Extract the (X, Y) coordinate from the center of the cell holding the provided text.  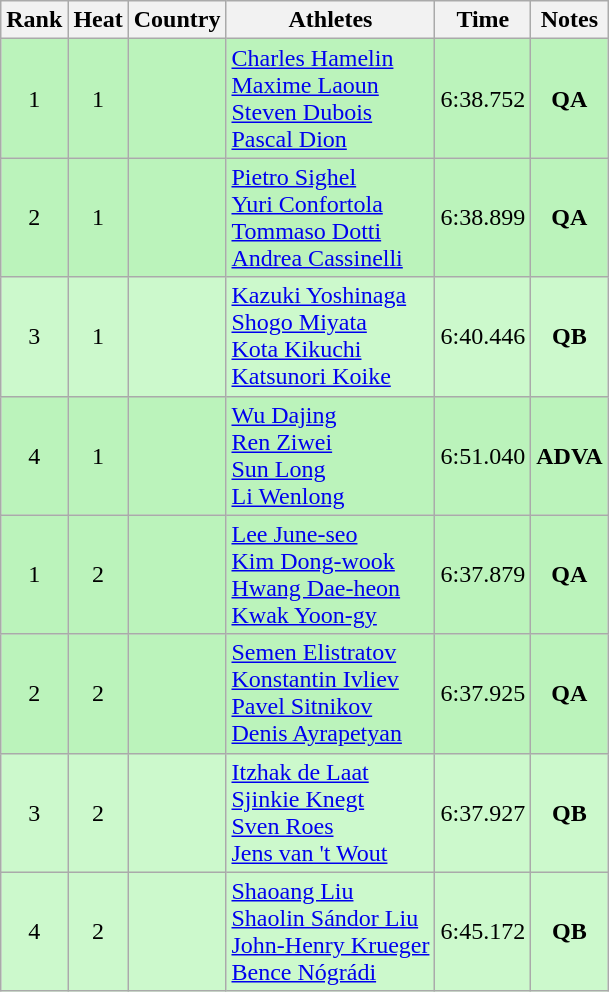
Notes (570, 20)
Shaoang LiuShaolin Sándor LiuJohn-Henry KruegerBence Nógrádi (330, 932)
Time (483, 20)
6:45.172 (483, 932)
6:37.925 (483, 694)
Rank (34, 20)
Kazuki YoshinagaShogo MiyataKota KikuchiKatsunori Koike (330, 336)
6:40.446 (483, 336)
6:38.752 (483, 98)
Heat (98, 20)
ADVA (570, 456)
6:37.927 (483, 812)
Lee June-seoKim Dong-wookHwang Dae-heonKwak Yoon-gy (330, 574)
Athletes (330, 20)
Pietro SighelYuri ConfortolaTommaso DottiAndrea Cassinelli (330, 218)
Wu DajingRen ZiweiSun LongLi Wenlong (330, 456)
Semen ElistratovKonstantin IvlievPavel SitnikovDenis Ayrapetyan (330, 694)
6:38.899 (483, 218)
6:37.879 (483, 574)
6:51.040 (483, 456)
Country (177, 20)
Charles HamelinMaxime LaounSteven DuboisPascal Dion (330, 98)
Itzhak de LaatSjinkie KnegtSven RoesJens van 't Wout (330, 812)
